Provide the [x, y] coordinate of the cell's center where the given text is located.  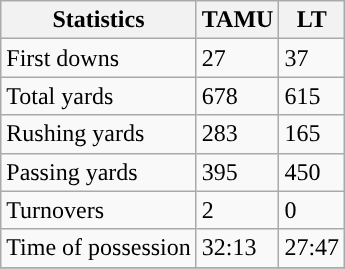
32:13 [238, 248]
450 [312, 172]
Statistics [99, 20]
165 [312, 134]
283 [238, 134]
First downs [99, 58]
27 [238, 58]
Passing yards [99, 172]
Rushing yards [99, 134]
615 [312, 96]
Total yards [99, 96]
678 [238, 96]
TAMU [238, 20]
LT [312, 20]
Turnovers [99, 210]
0 [312, 210]
Time of possession [99, 248]
395 [238, 172]
37 [312, 58]
27:47 [312, 248]
2 [238, 210]
